Capture the cell that displays the provided text and extract its (X, Y) central coordinate. 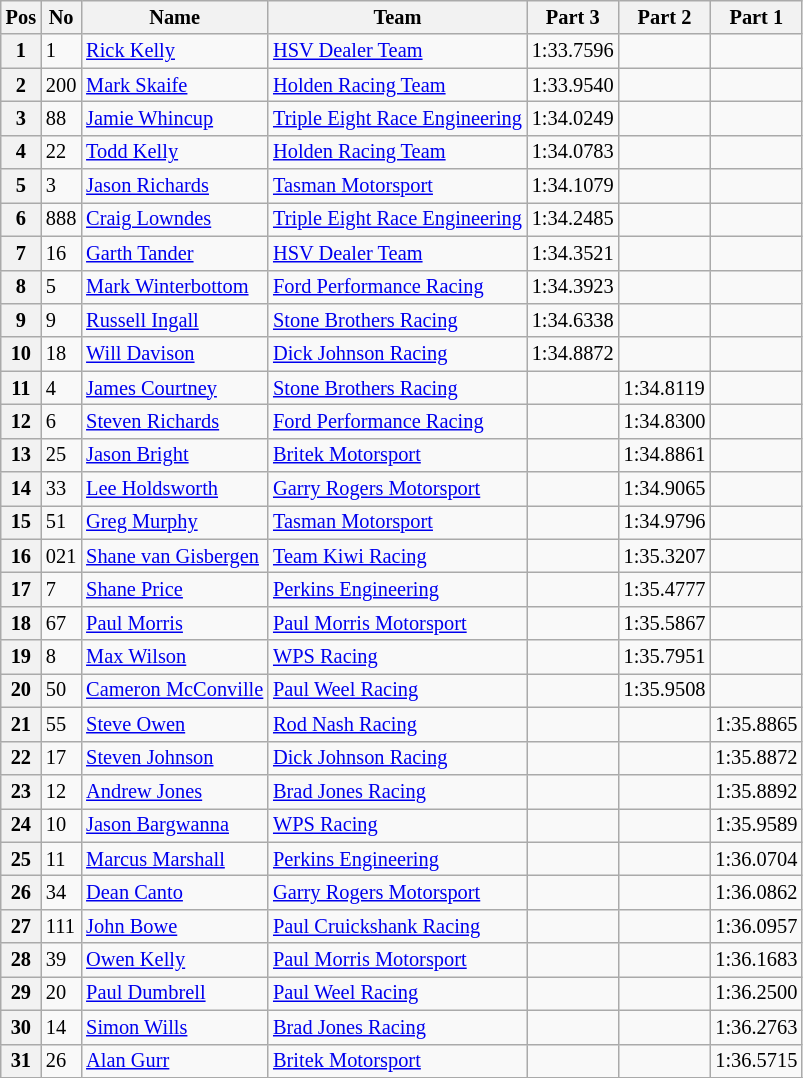
Alan Gurr (174, 1061)
111 (61, 926)
1:34.9796 (665, 522)
1:34.8872 (573, 354)
1:34.2485 (573, 219)
1:33.7596 (573, 51)
Owen Kelly (174, 960)
55 (61, 724)
1:34.9065 (665, 489)
51 (61, 522)
Part 2 (665, 17)
Craig Lowndes (174, 219)
1:34.3521 (573, 253)
Will Davison (174, 354)
13 (21, 455)
2 (21, 85)
Team Kiwi Racing (398, 556)
1:36.1683 (756, 960)
Jason Bargwanna (174, 825)
1:36.5715 (756, 1061)
Mark Skaife (174, 85)
Max Wilson (174, 657)
Name (174, 17)
No (61, 17)
Paul Morris (174, 623)
1:36.0957 (756, 926)
1:35.8865 (756, 724)
33 (61, 489)
Rod Nash Racing (398, 724)
1:34.0783 (573, 152)
1:34.8861 (665, 455)
1:35.5867 (665, 623)
1:35.7951 (665, 657)
1:35.3207 (665, 556)
1:33.9540 (573, 85)
Todd Kelly (174, 152)
Steven Richards (174, 421)
Steven Johnson (174, 758)
Andrew Jones (174, 791)
1:35.4777 (665, 589)
Part 1 (756, 17)
James Courtney (174, 388)
1:35.8892 (756, 791)
Shane van Gisbergen (174, 556)
Part 3 (573, 17)
1:34.6338 (573, 320)
Paul Dumbrell (174, 993)
Mark Winterbottom (174, 287)
200 (61, 85)
Greg Murphy (174, 522)
Paul Cruickshank Racing (398, 926)
27 (21, 926)
Marcus Marshall (174, 859)
39 (61, 960)
15 (21, 522)
1:34.3923 (573, 287)
1:36.2763 (756, 1027)
21 (21, 724)
1:35.8872 (756, 758)
23 (21, 791)
67 (61, 623)
1:35.9508 (665, 690)
Rick Kelly (174, 51)
Garth Tander (174, 253)
29 (21, 993)
Shane Price (174, 589)
30 (21, 1027)
Russell Ingall (174, 320)
021 (61, 556)
1:35.9589 (756, 825)
John Bowe (174, 926)
Dean Canto (174, 892)
1:34.8119 (665, 388)
Cameron McConville (174, 690)
1:34.0249 (573, 118)
Jamie Whincup (174, 118)
34 (61, 892)
88 (61, 118)
Simon Wills (174, 1027)
Team (398, 17)
Steve Owen (174, 724)
888 (61, 219)
28 (21, 960)
31 (21, 1061)
Pos (21, 17)
1:34.8300 (665, 421)
1:34.1079 (573, 186)
Jason Bright (174, 455)
1:36.0704 (756, 859)
19 (21, 657)
Lee Holdsworth (174, 489)
1:36.0862 (756, 892)
Jason Richards (174, 186)
1:36.2500 (756, 993)
24 (21, 825)
50 (61, 690)
